Provide the [x, y] coordinate of the cell's center where the given text is located.  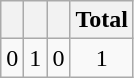
Total [102, 20]
